Detect which cell encompasses the target text, then output its [x, y] center coordinate. 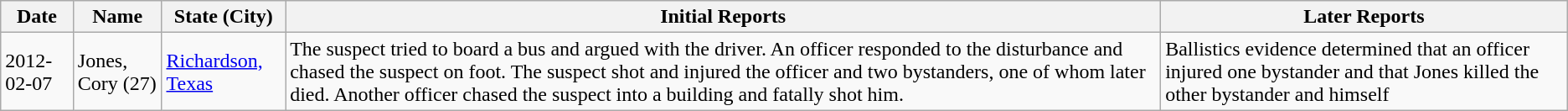
Jones, Cory (27) [117, 71]
Ballistics evidence determined that an officer injured one bystander and that Jones killed the other bystander and himself [1364, 71]
Later Reports [1364, 17]
Date [37, 17]
Name [117, 17]
State (City) [224, 17]
Initial Reports [724, 17]
Richardson, Texas [224, 71]
2012-02-07 [37, 71]
